Determine the [X, Y] coordinate at the center of the cell enclosing the given text.  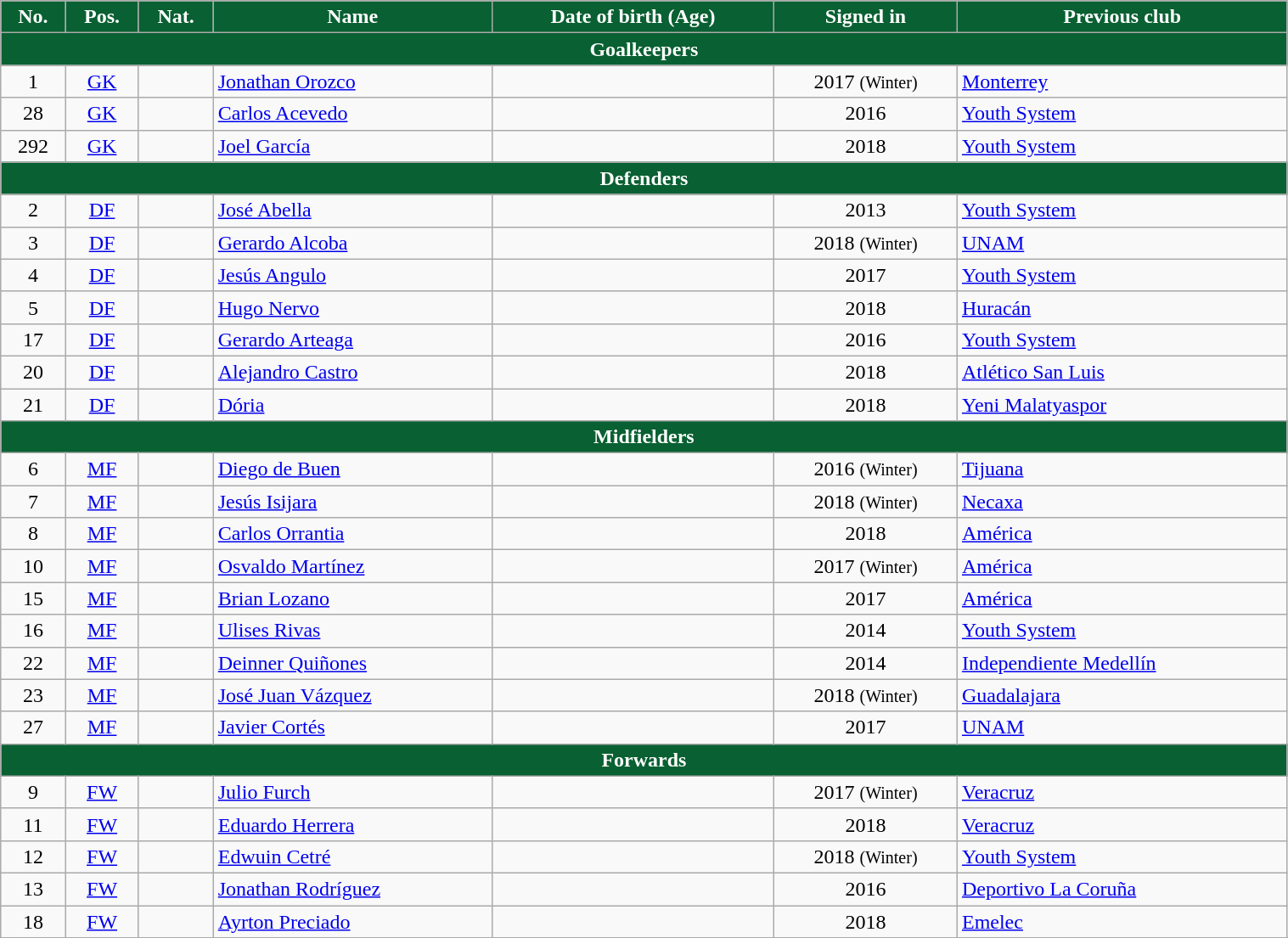
Hugo Nervo [352, 307]
Goalkeepers [644, 49]
Jonathan Rodríguez [352, 889]
Eduardo Herrera [352, 824]
Carlos Orrantia [352, 534]
Previous club [1122, 17]
No. [33, 17]
Pos. [102, 17]
1 [33, 81]
Monterrey [1122, 81]
Nat. [176, 17]
16 [33, 631]
17 [33, 340]
Necaxa [1122, 502]
3 [33, 243]
Atlético San Luis [1122, 372]
15 [33, 598]
21 [33, 405]
Gerardo Alcoba [352, 243]
Emelec [1122, 921]
13 [33, 889]
Forwards [644, 760]
Javier Cortés [352, 727]
Tijuana [1122, 469]
12 [33, 857]
11 [33, 824]
Guadalajara [1122, 695]
5 [33, 307]
28 [33, 114]
4 [33, 275]
Yeni Malatyaspor [1122, 405]
Dória [352, 405]
Brian Lozano [352, 598]
Midfielders [644, 437]
Huracán [1122, 307]
23 [33, 695]
20 [33, 372]
9 [33, 792]
Julio Furch [352, 792]
2016 (Winter) [866, 469]
Jesús Angulo [352, 275]
18 [33, 921]
2 [33, 211]
Deportivo La Coruña [1122, 889]
Independiente Medellín [1122, 663]
8 [33, 534]
22 [33, 663]
Gerardo Arteaga [352, 340]
Ayrton Preciado [352, 921]
Jesús Isijara [352, 502]
292 [33, 146]
Carlos Acevedo [352, 114]
7 [33, 502]
Ulises Rivas [352, 631]
Diego de Buen [352, 469]
José Abella [352, 211]
Osvaldo Martínez [352, 566]
6 [33, 469]
27 [33, 727]
Signed in [866, 17]
Deinner Quiñones [352, 663]
Jonathan Orozco [352, 81]
José Juan Vázquez [352, 695]
Alejandro Castro [352, 372]
2013 [866, 211]
Edwuin Cetré [352, 857]
Date of birth (Age) [633, 17]
Name [352, 17]
Joel García [352, 146]
10 [33, 566]
Defenders [644, 178]
